Scan for the cell matching the given text and deliver its (x, y) coordinate at center. 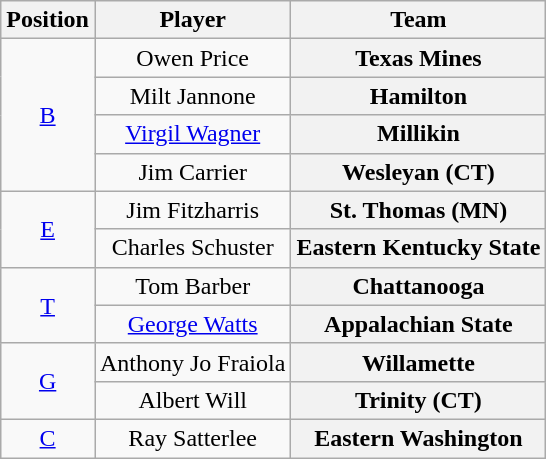
Millikin (418, 134)
Jim Carrier (192, 172)
Willamette (418, 362)
Appalachian State (418, 324)
E (48, 229)
Hamilton (418, 96)
Charles Schuster (192, 248)
Tom Barber (192, 286)
Albert Will (192, 400)
Team (418, 20)
Position (48, 20)
Ray Satterlee (192, 438)
Virgil Wagner (192, 134)
B (48, 115)
C (48, 438)
Milt Jannone (192, 96)
George Watts (192, 324)
Anthony Jo Fraiola (192, 362)
St. Thomas (MN) (418, 210)
Owen Price (192, 58)
T (48, 305)
Player (192, 20)
Wesleyan (CT) (418, 172)
Chattanooga (418, 286)
Eastern Washington (418, 438)
Eastern Kentucky State (418, 248)
Jim Fitzharris (192, 210)
G (48, 381)
Texas Mines (418, 58)
Trinity (CT) (418, 400)
